Locate the cell with the specified text and output its [x, y] center coordinate. 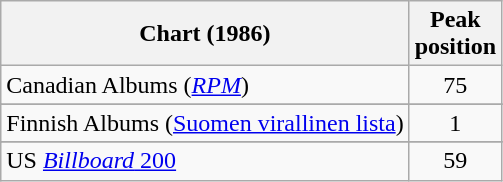
Canadian Albums (RPM) [205, 85]
1 [455, 123]
US Billboard 200 [205, 161]
59 [455, 161]
Peakposition [455, 34]
75 [455, 85]
Chart (1986) [205, 34]
Finnish Albums (Suomen virallinen lista) [205, 123]
